Search for the cell housing the specified text and yield its (x, y) center coordinate. 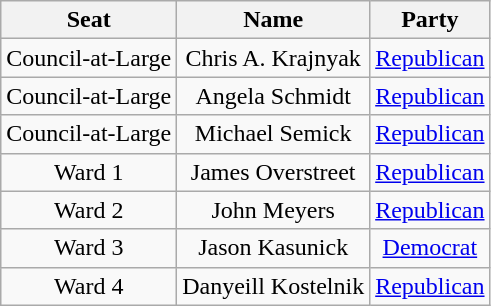
Party (430, 20)
Angela Schmidt (274, 96)
Ward 2 (89, 210)
Democrat (430, 248)
Seat (89, 20)
John Meyers (274, 210)
Michael Semick (274, 134)
Ward 4 (89, 286)
Ward 1 (89, 172)
James Overstreet (274, 172)
Jason Kasunick (274, 248)
Chris A. Krajnyak (274, 58)
Name (274, 20)
Danyeill Kostelnik (274, 286)
Ward 3 (89, 248)
